Extract the (x, y) coordinate from the center of the cell holding the provided text.  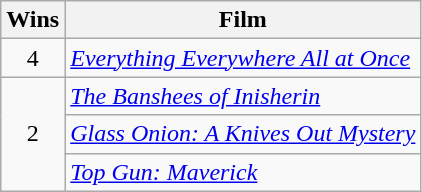
Film (243, 20)
Wins (33, 20)
Top Gun: Maverick (243, 172)
4 (33, 58)
Glass Onion: A Knives Out Mystery (243, 134)
2 (33, 134)
Everything Everywhere All at Once (243, 58)
The Banshees of Inisherin (243, 96)
